Scan for the cell matching the given text and deliver its [x, y] coordinate at center. 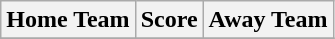
Away Team [268, 20]
Home Team [68, 20]
Score [169, 20]
